For the text-containing cell, return its midpoint in (x, y) coordinate format. 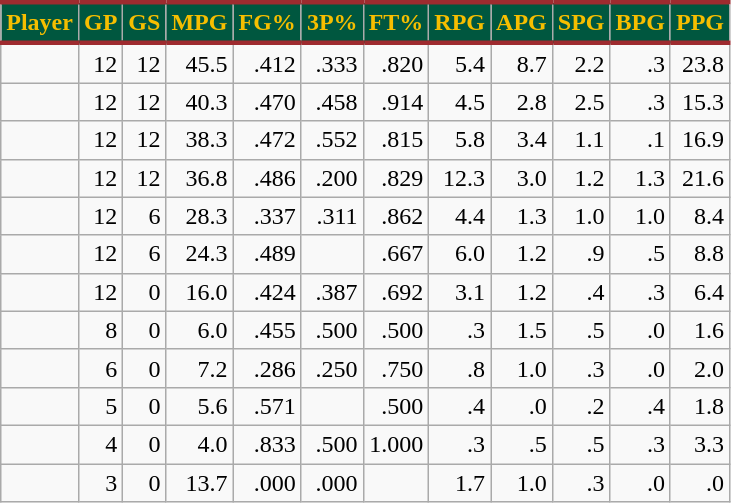
.387 (332, 292)
SPG (581, 22)
4 (100, 444)
2.0 (700, 368)
1.6 (700, 330)
3.3 (700, 444)
6.4 (700, 292)
GS (144, 22)
5.8 (460, 140)
FT% (396, 22)
.862 (396, 216)
1.8 (700, 406)
7.2 (200, 368)
15.3 (700, 102)
4.0 (200, 444)
5 (100, 406)
3.0 (522, 178)
.820 (396, 63)
.8 (460, 368)
5.6 (200, 406)
1.5 (522, 330)
4.4 (460, 216)
8 (100, 330)
.1 (640, 140)
8.8 (700, 254)
.829 (396, 178)
.750 (396, 368)
2.5 (581, 102)
.472 (267, 140)
1.000 (396, 444)
4.5 (460, 102)
.250 (332, 368)
.571 (267, 406)
8.7 (522, 63)
.200 (332, 178)
Player (40, 22)
12.3 (460, 178)
.2 (581, 406)
.667 (396, 254)
.412 (267, 63)
.486 (267, 178)
1.7 (460, 483)
.9 (581, 254)
40.3 (200, 102)
RPG (460, 22)
.458 (332, 102)
23.8 (700, 63)
.311 (332, 216)
GP (100, 22)
.424 (267, 292)
.455 (267, 330)
21.6 (700, 178)
.333 (332, 63)
28.3 (200, 216)
3P% (332, 22)
24.3 (200, 254)
3.1 (460, 292)
3.4 (522, 140)
3 (100, 483)
.815 (396, 140)
FG% (267, 22)
1.1 (581, 140)
PPG (700, 22)
.489 (267, 254)
BPG (640, 22)
APG (522, 22)
.337 (267, 216)
38.3 (200, 140)
36.8 (200, 178)
2.2 (581, 63)
8.4 (700, 216)
MPG (200, 22)
5.4 (460, 63)
.833 (267, 444)
45.5 (200, 63)
2.8 (522, 102)
.470 (267, 102)
13.7 (200, 483)
16.0 (200, 292)
.552 (332, 140)
.692 (396, 292)
.286 (267, 368)
.914 (396, 102)
16.9 (700, 140)
